Scan for the cell matching the given text and deliver its [x, y] coordinate at center. 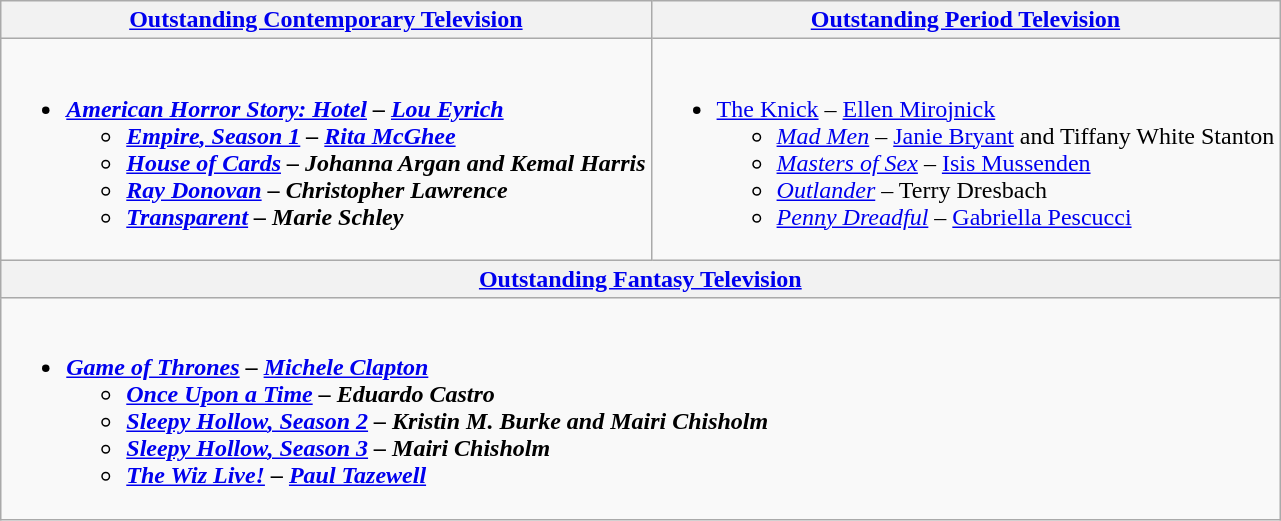
Outstanding Fantasy Television [640, 279]
Outstanding Contemporary Television [326, 20]
Outstanding Period Television [966, 20]
